Return (x, y) of the center of cell containing provided text 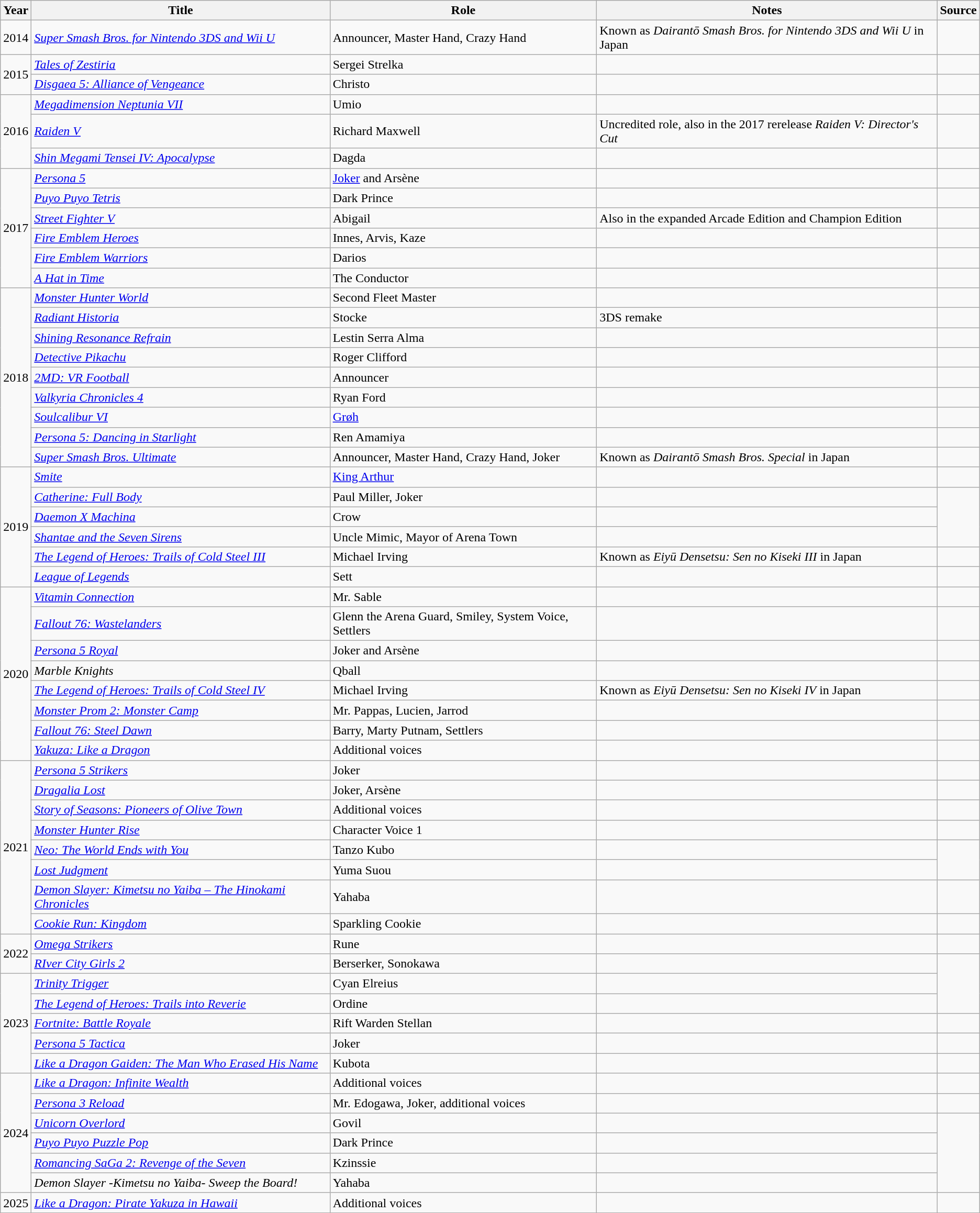
Marble Knights (181, 671)
Also in the expanded Arcade Edition and Champion Edition (767, 218)
Demon Slayer -Kimetsu no Yaiba- Sweep the Board! (181, 1183)
Grøh (463, 417)
Mr. Sable (463, 596)
Uncle Mimic, Mayor of Arena Town (463, 537)
Persona 5 Royal (181, 651)
Daemon X Machina (181, 517)
2019 (16, 527)
Romancing SaGa 2: Revenge of the Seven (181, 1163)
Crow (463, 517)
Fire Emblem Heroes (181, 238)
Sergei Strelka (463, 64)
Roger Clifford (463, 358)
Monster Hunter World (181, 298)
2015 (16, 74)
2MD: VR Football (181, 377)
Darios (463, 258)
Ren Amamiya (463, 437)
2017 (16, 228)
Stocke (463, 318)
Neo: The World Ends with You (181, 850)
Monster Prom 2: Monster Camp (181, 710)
Yuma Suou (463, 870)
Govil (463, 1123)
League of Legends (181, 576)
Cookie Run: Kingdom (181, 923)
RIver City Girls 2 (181, 964)
Title (181, 10)
2022 (16, 954)
Tales of Zestiria (181, 64)
Known as Dairantō Smash Bros. Special in Japan (767, 457)
Ordine (463, 1004)
Qball (463, 671)
King Arthur (463, 477)
Persona 5: Dancing in Starlight (181, 437)
Demon Slayer: Kimetsu no Yaiba – The Hinokami Chronicles (181, 896)
2023 (16, 1023)
Lost Judgment (181, 870)
The Legend of Heroes: Trails of Cold Steel III (181, 557)
Character Voice 1 (463, 830)
Vitamin Connection (181, 596)
3DS remake (767, 318)
2018 (16, 378)
Innes, Arvis, Kaze (463, 238)
Catherine: Full Body (181, 497)
Uncredited role, also in the 2017 rerelease Raiden V: Director's Cut (767, 131)
Raiden V (181, 131)
Joker, Arsène (463, 790)
Richard Maxwell (463, 131)
Like a Dragon: Infinite Wealth (181, 1083)
2024 (16, 1133)
Year (16, 10)
Persona 5 (181, 178)
Role (463, 10)
Known as Eiyū Densetsu: Sen no Kiseki IV in Japan (767, 691)
Abigail (463, 218)
Announcer, Master Hand, Crazy Hand (463, 38)
Trinity Trigger (181, 984)
Fire Emblem Warriors (181, 258)
The Legend of Heroes: Trails of Cold Steel IV (181, 691)
Christo (463, 84)
Like a Dragon Gaiden: The Man Who Erased His Name (181, 1063)
Super Smash Bros. Ultimate (181, 457)
2020 (16, 673)
Shin Megami Tensei IV: Apocalypse (181, 158)
Umio (463, 104)
Shantae and the Seven Sirens (181, 537)
Sparkling Cookie (463, 923)
Monster Hunter Rise (181, 830)
Rune (463, 944)
Super Smash Bros. for Nintendo 3DS and Wii U (181, 38)
Cyan Elreius (463, 984)
Soulcalibur VI (181, 417)
Mr. Pappas, Lucien, Jarrod (463, 710)
Persona 3 Reload (181, 1103)
The Legend of Heroes: Trails into Reverie (181, 1004)
Fallout 76: Steel Dawn (181, 730)
Source (958, 10)
Yakuza: Like a Dragon (181, 750)
Fallout 76: Wastelanders (181, 624)
Omega Strikers (181, 944)
Radiant Historia (181, 318)
Persona 5 Strikers (181, 770)
Second Fleet Master (463, 298)
Announcer (463, 377)
Street Fighter V (181, 218)
Fortnite: Battle Royale (181, 1023)
Dagda (463, 158)
Glenn the Arena Guard, Smiley, System Voice, Settlers (463, 624)
Rift Warden Stellan (463, 1023)
Lestin Serra Alma (463, 338)
A Hat in Time (181, 278)
2014 (16, 38)
Persona 5 Tactica (181, 1043)
Notes (767, 10)
2025 (16, 1203)
Shining Resonance Refrain (181, 338)
Smite (181, 477)
Puyo Puyo Tetris (181, 198)
Sett (463, 576)
Kubota (463, 1063)
Valkyria Chronicles 4 (181, 397)
Story of Seasons: Pioneers of Olive Town (181, 810)
The Conductor (463, 278)
2021 (16, 847)
Mr. Edogawa, Joker, additional voices (463, 1103)
Known as Dairantō Smash Bros. for Nintendo 3DS and Wii U in Japan (767, 38)
Kzinssie (463, 1163)
Tanzo Kubo (463, 850)
Megadimension Neptunia VII (181, 104)
Paul Miller, Joker (463, 497)
Like a Dragon: Pirate Yakuza in Hawaii (181, 1203)
Detective Pikachu (181, 358)
Barry, Marty Putnam, Settlers (463, 730)
Dragalia Lost (181, 790)
Disgaea 5: Alliance of Vengeance (181, 84)
Announcer, Master Hand, Crazy Hand, Joker (463, 457)
Ryan Ford (463, 397)
Unicorn Overlord (181, 1123)
2016 (16, 131)
Known as Eiyū Densetsu: Sen no Kiseki III in Japan (767, 557)
Berserker, Sonokawa (463, 964)
Puyo Puyo Puzzle Pop (181, 1143)
